Find where the given text appears and provide that cell's center as [X, Y] coordinate. 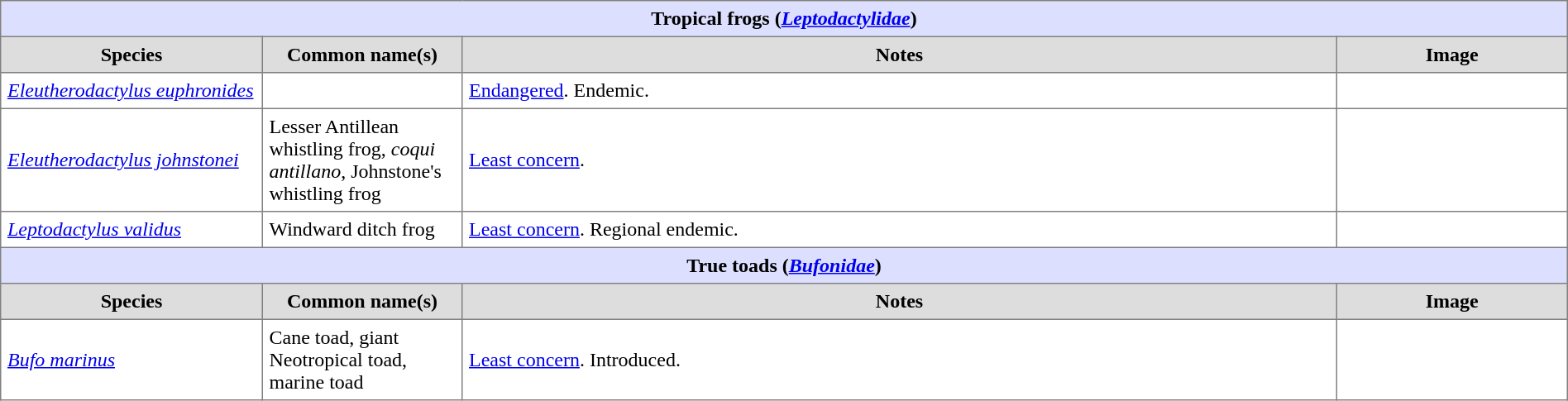
Eleutherodactylus euphronides [131, 91]
Tropical frogs (Leptodactylidae) [784, 19]
Windward ditch frog [362, 230]
Cane toad, giant Neotropical toad, marine toad [362, 360]
Lesser Antillean whistling frog, coqui antillano, Johnstone's whistling frog [362, 160]
Least concern. Introduced. [900, 360]
Eleutherodactylus johnstonei [131, 160]
Bufo marinus [131, 360]
True toads (Bufonidae) [784, 265]
Endangered. Endemic. [900, 91]
Least concern. Regional endemic. [900, 230]
Least concern. [900, 160]
Leptodactylus validus [131, 230]
